Detect which cell encompasses the target text, then output its [X, Y] center coordinate. 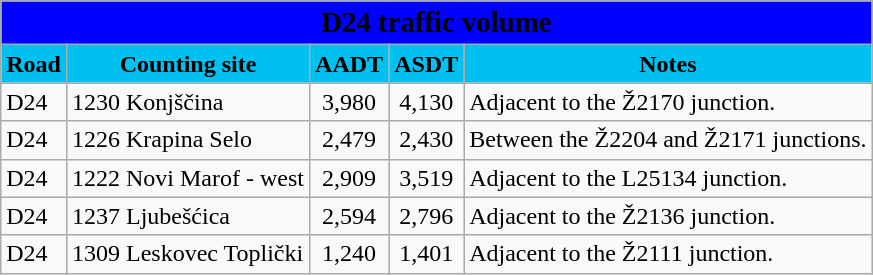
Road [34, 64]
2,796 [426, 216]
ASDT [426, 64]
Notes [668, 64]
Adjacent to the Ž2136 junction. [668, 216]
Between the Ž2204 and Ž2171 junctions. [668, 140]
3,980 [350, 102]
1237 Ljubešćica [188, 216]
1230 Konjščina [188, 102]
2,479 [350, 140]
Adjacent to the Ž2111 junction. [668, 254]
1,401 [426, 254]
3,519 [426, 178]
Adjacent to the Ž2170 junction. [668, 102]
1309 Leskovec Toplički [188, 254]
D24 traffic volume [436, 23]
4,130 [426, 102]
2,594 [350, 216]
1,240 [350, 254]
AADT [350, 64]
2,909 [350, 178]
2,430 [426, 140]
Counting site [188, 64]
1222 Novi Marof - west [188, 178]
1226 Krapina Selo [188, 140]
Adjacent to the L25134 junction. [668, 178]
